Find where the given text appears and provide that cell's center as [X, Y] coordinate. 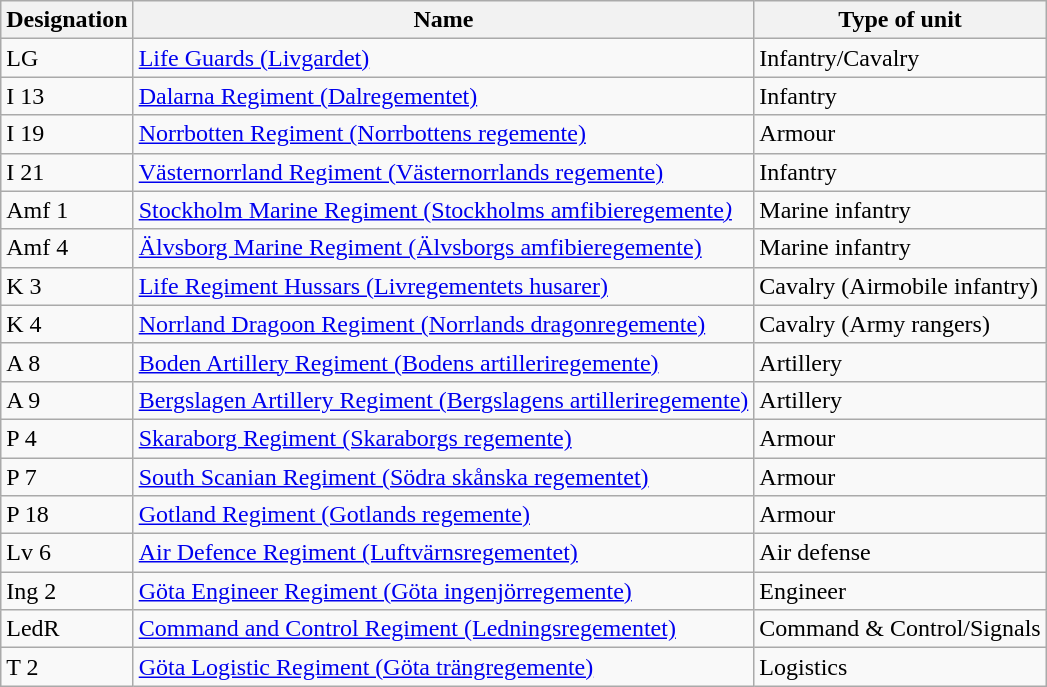
Infantry/Cavalry [900, 58]
I 21 [67, 172]
Stockholm Marine Regiment (Stockholms amfibieregemente) [444, 210]
Gotland Regiment (Gotlands regemente) [444, 515]
Command & Control/Signals [900, 629]
Göta Engineer Regiment (Göta ingenjörregemente) [444, 591]
T 2 [67, 667]
Name [444, 20]
Logistics [900, 667]
Västernorrland Regiment (Västernorrlands regemente) [444, 172]
Life Regiment Hussars (Livregementets husarer) [444, 286]
Norrland Dragoon Regiment (Norrlands dragonregemente) [444, 324]
Air defense [900, 553]
K 4 [67, 324]
Ing 2 [67, 591]
LedR [67, 629]
Amf 4 [67, 248]
Command and Control Regiment (Ledningsregementet) [444, 629]
I 19 [67, 134]
Bergslagen Artillery Regiment (Bergslagens artilleriregemente) [444, 400]
South Scanian Regiment (Södra skånska regementet) [444, 477]
LG [67, 58]
Cavalry (Airmobile infantry) [900, 286]
I 13 [67, 96]
Norrbotten Regiment (Norrbottens regemente) [444, 134]
P 7 [67, 477]
Life Guards (Livgardet) [444, 58]
P 4 [67, 438]
Boden Artillery Regiment (Bodens artilleriregemente) [444, 362]
A 8 [67, 362]
Amf 1 [67, 210]
Air Defence Regiment (Luftvärnsregementet) [444, 553]
Type of unit [900, 20]
Cavalry (Army rangers) [900, 324]
Göta Logistic Regiment (Göta trängregemente) [444, 667]
Engineer [900, 591]
P 18 [67, 515]
Skaraborg Regiment (Skaraborgs regemente) [444, 438]
K 3 [67, 286]
A 9 [67, 400]
Lv 6 [67, 553]
Dalarna Regiment (Dalregementet) [444, 96]
Designation [67, 20]
Älvsborg Marine Regiment (Älvsborgs amfibieregemente) [444, 248]
